Return the [X, Y] coordinate for the center point of the cell that contains the specified text.  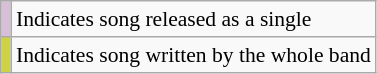
Indicates song released as a single [194, 19]
Indicates song written by the whole band [194, 55]
